Find where the given text appears and provide that cell's center as [x, y] coordinate. 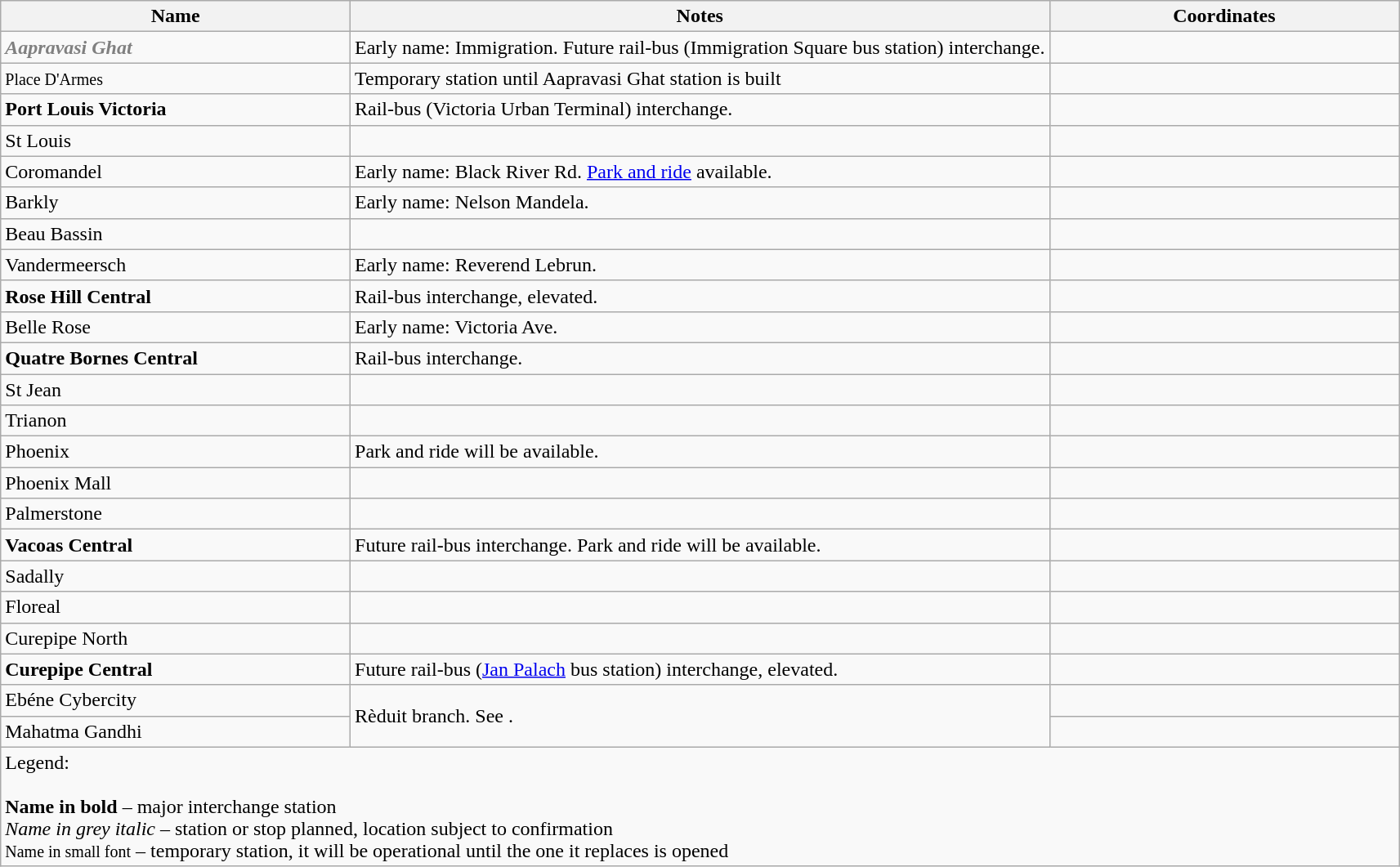
Barkly [176, 203]
Notes [700, 16]
Coromandel [176, 172]
St Louis [176, 141]
Trianon [176, 421]
Curepipe North [176, 638]
Future rail-bus interchange. Park and ride will be available. [700, 545]
Place D'Armes [176, 78]
Rail-bus interchange, elevated. [700, 296]
Palmerstone [176, 514]
Belle Rose [176, 327]
Coordinates [1224, 16]
Aapravasi Ghat [176, 47]
Future rail-bus (Jan Palach bus station) interchange, elevated. [700, 669]
Vandermeersch [176, 265]
Phoenix Mall [176, 483]
Early name: Immigration. Future rail-bus (Immigration Square bus station) interchange. [700, 47]
Name [176, 16]
Mahatma Gandhi [176, 731]
Vacoas Central [176, 545]
Beau Bassin [176, 234]
Rail-bus (Victoria Urban Terminal) interchange. [700, 109]
Park and ride will be available. [700, 452]
Early name: Nelson Mandela. [700, 203]
Port Louis Victoria [176, 109]
Early name: Black River Rd. Park and ride available. [700, 172]
Early name: Reverend Lebrun. [700, 265]
Phoenix [176, 452]
St Jean [176, 390]
Quatre Bornes Central [176, 358]
Rèduit branch. See . [700, 716]
Rail-bus interchange. [700, 358]
Rose Hill Central [176, 296]
Early name: Victoria Ave. [700, 327]
Ebéne Cybercity [176, 700]
Temporary station until Aapravasi Ghat station is built [700, 78]
Sadally [176, 576]
Curepipe Central [176, 669]
Floreal [176, 607]
